Output the (x, y) coordinate of the center of the cell containing the given text.  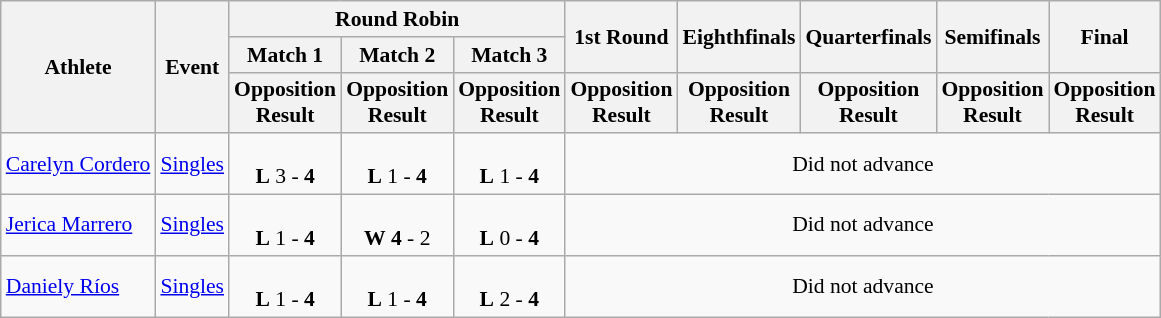
L 2 - 4 (509, 286)
Athlete (78, 67)
Match 1 (285, 55)
Carelyn Cordero (78, 164)
W 4 - 2 (397, 226)
1st Round (621, 36)
Quarterfinals (868, 36)
Jerica Marrero (78, 226)
Match 2 (397, 55)
L 0 - 4 (509, 226)
Semifinals (992, 36)
L 3 - 4 (285, 164)
Event (192, 67)
Eighthfinals (738, 36)
Round Robin (397, 19)
Daniely Ríos (78, 286)
Match 3 (509, 55)
Final (1104, 36)
